Find where the given text appears and provide that cell's center as (x, y) coordinate. 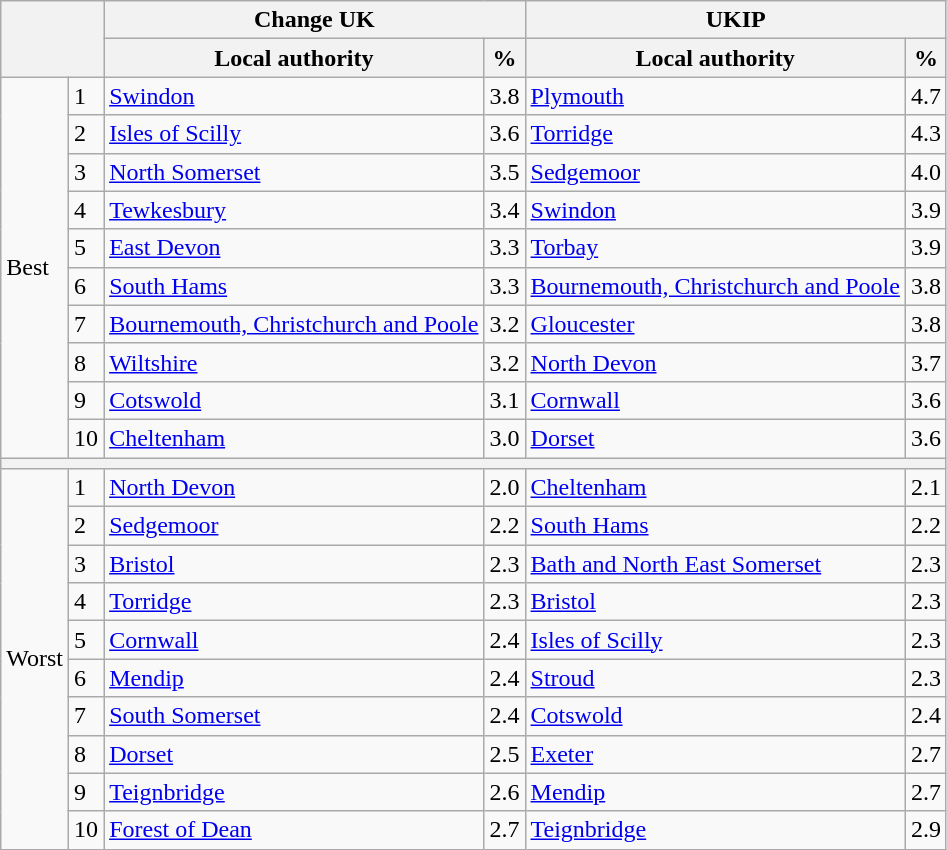
Gloucester (715, 324)
Best (35, 268)
Torbay (715, 248)
3.7 (926, 362)
4.7 (926, 96)
4.3 (926, 134)
2.0 (504, 488)
UKIP (736, 20)
3.4 (504, 210)
Tewkesbury (294, 210)
3.1 (504, 400)
Bath and North East Somerset (715, 564)
Plymouth (715, 96)
Worst (35, 660)
2.6 (504, 792)
Stroud (715, 678)
Exeter (715, 754)
4.0 (926, 172)
Change UK (314, 20)
2.5 (504, 754)
3.5 (504, 172)
2.9 (926, 830)
2.1 (926, 488)
3.0 (504, 438)
North Somerset (294, 172)
Forest of Dean (294, 830)
South Somerset (294, 716)
Wiltshire (294, 362)
East Devon (294, 248)
